Search for the cell housing the specified text and yield its (x, y) center coordinate. 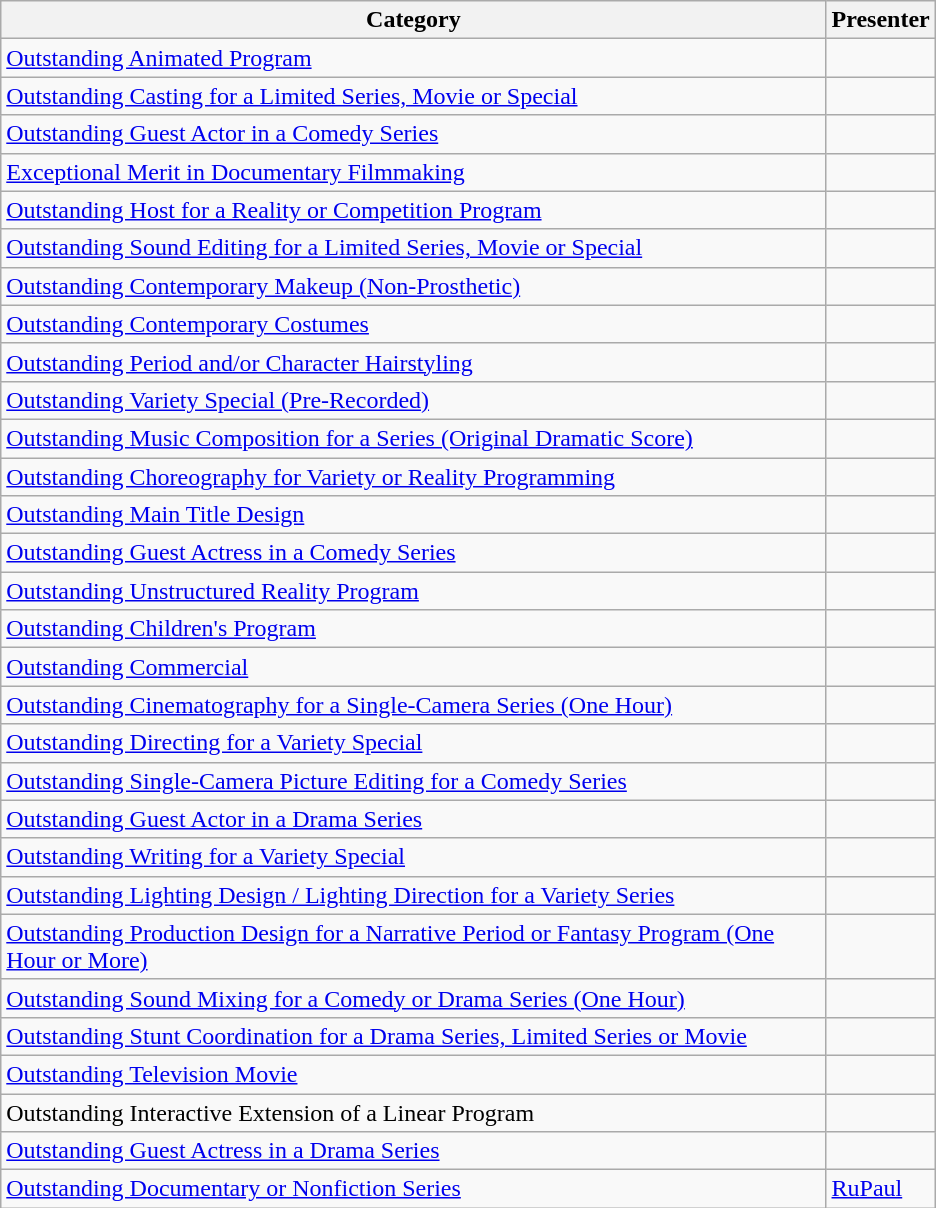
Outstanding Lighting Design / Lighting Direction for a Variety Series (414, 895)
Outstanding Stunt Coordination for a Drama Series, Limited Series or Movie (414, 1036)
Outstanding Children's Program (414, 629)
Outstanding Sound Mixing for a Comedy or Drama Series (One Hour) (414, 998)
Outstanding Cinematography for a Single-Camera Series (One Hour) (414, 705)
Outstanding Period and/or Character Hairstyling (414, 362)
Outstanding Music Composition for a Series (Original Dramatic Score) (414, 438)
Outstanding Documentary or Nonfiction Series (414, 1189)
Outstanding Variety Special (Pre-Recorded) (414, 400)
Outstanding Guest Actor in a Drama Series (414, 819)
Outstanding Interactive Extension of a Linear Program (414, 1113)
Outstanding Production Design for a Narrative Period or Fantasy Program (One Hour or More) (414, 946)
Outstanding Directing for a Variety Special (414, 743)
Outstanding Guest Actor in a Comedy Series (414, 134)
Outstanding Host for a Reality or Competition Program (414, 210)
Outstanding Guest Actress in a Drama Series (414, 1151)
Outstanding Commercial (414, 667)
Outstanding Writing for a Variety Special (414, 857)
Outstanding Main Title Design (414, 515)
Outstanding Sound Editing for a Limited Series, Movie or Special (414, 248)
RuPaul (880, 1189)
Outstanding Animated Program (414, 58)
Outstanding Guest Actress in a Comedy Series (414, 553)
Presenter (880, 20)
Category (414, 20)
Outstanding Contemporary Costumes (414, 324)
Outstanding Unstructured Reality Program (414, 591)
Outstanding Contemporary Makeup (Non-Prosthetic) (414, 286)
Outstanding Casting for a Limited Series, Movie or Special (414, 96)
Exceptional Merit in Documentary Filmmaking (414, 172)
Outstanding Choreography for Variety or Reality Programming (414, 477)
Outstanding Television Movie (414, 1074)
Outstanding Single-Camera Picture Editing for a Comedy Series (414, 781)
